Locate the cell with the specified text and output its [x, y] center coordinate. 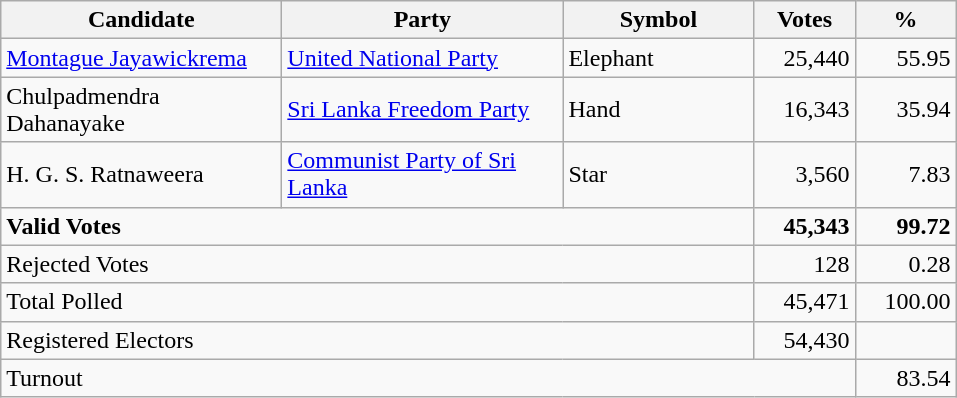
Montague Jayawickrema [142, 58]
Valid Votes [378, 226]
54,430 [804, 340]
128 [804, 264]
Symbol [658, 20]
Total Polled [378, 302]
3,560 [804, 174]
83.54 [906, 378]
Communist Party of Sri Lanka [422, 174]
25,440 [804, 58]
Rejected Votes [378, 264]
Turnout [428, 378]
% [906, 20]
Star [658, 174]
H. G. S. Ratnaweera [142, 174]
Elephant [658, 58]
Candidate [142, 20]
0.28 [906, 264]
Hand [658, 110]
Sri Lanka Freedom Party [422, 110]
100.00 [906, 302]
7.83 [906, 174]
Chulpadmendra Dahanayake [142, 110]
45,343 [804, 226]
Votes [804, 20]
35.94 [906, 110]
16,343 [804, 110]
Registered Electors [378, 340]
45,471 [804, 302]
United National Party [422, 58]
99.72 [906, 226]
55.95 [906, 58]
Party [422, 20]
